Pinpoint the cell where the given text exists, returning its [X, Y] midpoint coordinate. 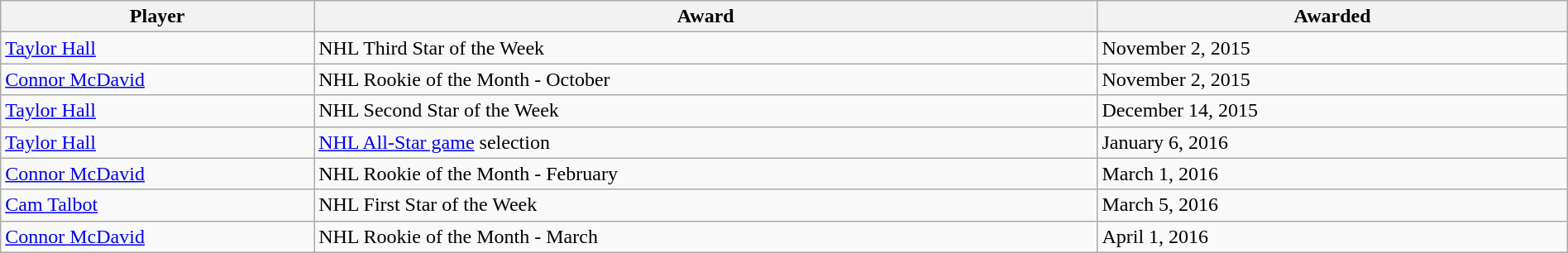
Award [706, 17]
NHL Second Star of the Week [706, 111]
NHL First Star of the Week [706, 205]
NHL Rookie of the Month - March [706, 236]
December 14, 2015 [1332, 111]
Awarded [1332, 17]
NHL All-Star game selection [706, 142]
NHL Third Star of the Week [706, 48]
April 1, 2016 [1332, 236]
March 5, 2016 [1332, 205]
Player [157, 17]
January 6, 2016 [1332, 142]
NHL Rookie of the Month - October [706, 79]
March 1, 2016 [1332, 174]
Cam Talbot [157, 205]
NHL Rookie of the Month - February [706, 174]
